For the text-containing cell, return its midpoint in [x, y] coordinate format. 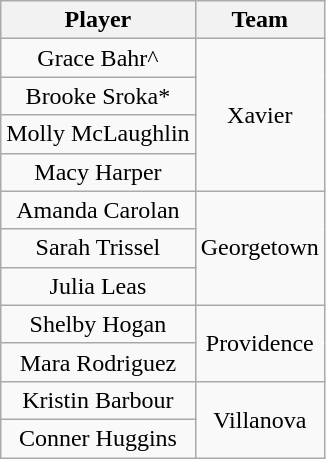
Conner Huggins [98, 438]
Kristin Barbour [98, 400]
Xavier [260, 115]
Player [98, 20]
Macy Harper [98, 172]
Amanda Carolan [98, 210]
Julia Leas [98, 286]
Brooke Sroka* [98, 96]
Villanova [260, 419]
Grace Bahr^ [98, 58]
Molly McLaughlin [98, 134]
Team [260, 20]
Sarah Trissel [98, 248]
Mara Rodriguez [98, 362]
Shelby Hogan [98, 324]
Georgetown [260, 248]
Providence [260, 343]
